Search for the cell housing the specified text and yield its (X, Y) center coordinate. 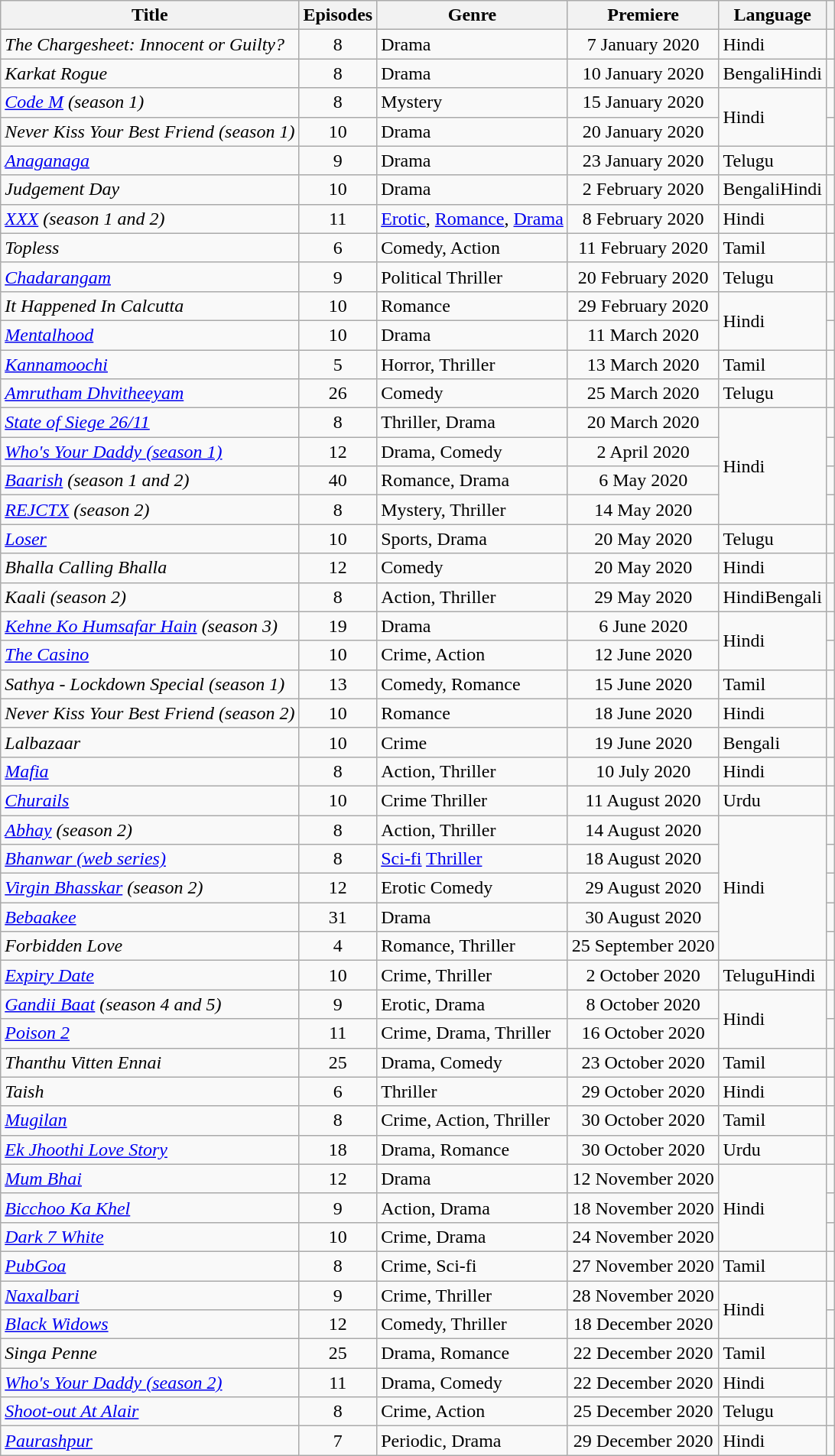
Comedy, Thriller (473, 1325)
Bicchoo Ka Khel (150, 1208)
Judgement Day (150, 190)
7 (338, 1441)
TeluguHindi (772, 975)
Bhalla Calling Bhalla (150, 568)
29 August 2020 (643, 888)
Gandii Baat (season 4 and 5) (150, 1004)
Thanthu Vitten Ennai (150, 1062)
18 (338, 1150)
12 June 2020 (643, 655)
Horror, Thriller (473, 365)
Periodic, Drama (473, 1441)
Comedy, Action (473, 248)
Political Thriller (473, 277)
Romance, Thriller (473, 946)
Who's Your Daddy (season 1) (150, 452)
2 April 2020 (643, 452)
Dark 7 White (150, 1237)
Mentalhood (150, 335)
13 (338, 684)
Lalbazaar (150, 742)
16 October 2020 (643, 1033)
13 March 2020 (643, 365)
14 May 2020 (643, 510)
Churails (150, 800)
Comedy, Romance (473, 684)
Erotic Comedy (473, 888)
26 (338, 394)
Forbidden Love (150, 946)
2 February 2020 (643, 190)
Romance, Drama (473, 481)
40 (338, 481)
15 June 2020 (643, 684)
REJCTX (season 2) (150, 510)
29 February 2020 (643, 306)
Black Widows (150, 1325)
Singa Penne (150, 1354)
Kaali (season 2) (150, 597)
23 October 2020 (643, 1062)
Naxalbari (150, 1295)
2 October 2020 (643, 975)
Taish (150, 1091)
Kannamoochi (150, 365)
Crime, Drama (473, 1237)
Premiere (643, 15)
11 February 2020 (643, 248)
Poison 2 (150, 1033)
30 August 2020 (643, 917)
20 March 2020 (643, 423)
10 July 2020 (643, 771)
Crime, Sci-fi (473, 1266)
7 January 2020 (643, 44)
Sports, Drama (473, 539)
Erotic, Drama (473, 1004)
PubGoa (150, 1266)
8 October 2020 (643, 1004)
Sathya - Lockdown Special (season 1) (150, 684)
29 December 2020 (643, 1441)
Episodes (338, 15)
State of Siege 26/11 (150, 423)
27 November 2020 (643, 1266)
Paurashpur (150, 1441)
XXX (season 1 and 2) (150, 219)
Shoot-out At Alair (150, 1412)
24 November 2020 (643, 1237)
Anaganaga (150, 161)
20 January 2020 (643, 131)
Genre (473, 15)
Mugilan (150, 1120)
4 (338, 946)
6 May 2020 (643, 481)
Topless (150, 248)
Bengali (772, 742)
Crime (473, 742)
6 June 2020 (643, 626)
15 January 2020 (643, 102)
Never Kiss Your Best Friend (season 1) (150, 131)
Thriller, Drama (473, 423)
Title (150, 15)
Abhay (season 2) (150, 829)
Mum Bhai (150, 1179)
25 September 2020 (643, 946)
Baarish (season 1 and 2) (150, 481)
29 May 2020 (643, 597)
18 November 2020 (643, 1208)
25 December 2020 (643, 1412)
Amrutham Dhvitheeyam (150, 394)
Crime, Drama, Thriller (473, 1033)
Expiry Date (150, 975)
Mafia (150, 771)
Who's Your Daddy (season 2) (150, 1383)
5 (338, 365)
10 January 2020 (643, 73)
Thriller (473, 1091)
12 November 2020 (643, 1179)
The Casino (150, 655)
19 June 2020 (643, 742)
Crime Thriller (473, 800)
The Chargesheet: Innocent or Guilty? (150, 44)
Karkat Rogue (150, 73)
29 October 2020 (643, 1091)
18 December 2020 (643, 1325)
Ek Jhoothi Love Story (150, 1150)
Never Kiss Your Best Friend (season 2) (150, 713)
20 February 2020 (643, 277)
Virgin Bhasskar (season 2) (150, 888)
Code M (season 1) (150, 102)
It Happened In Calcutta (150, 306)
23 January 2020 (643, 161)
Action, Drama (473, 1208)
Erotic, Romance, Drama (473, 219)
14 August 2020 (643, 829)
25 March 2020 (643, 394)
Mystery (473, 102)
Crime, Action, Thriller (473, 1120)
Loser (150, 539)
Language (772, 15)
19 (338, 626)
18 August 2020 (643, 859)
28 November 2020 (643, 1295)
8 February 2020 (643, 219)
Chadarangam (150, 277)
Mystery, Thriller (473, 510)
Bebaakee (150, 917)
Kehne Ko Humsafar Hain (season 3) (150, 626)
Bhanwar (web series) (150, 859)
11 March 2020 (643, 335)
Sci-fi Thriller (473, 859)
11 August 2020 (643, 800)
31 (338, 917)
HindiBengali (772, 597)
18 June 2020 (643, 713)
